Return [X, Y] of the center of cell containing provided text 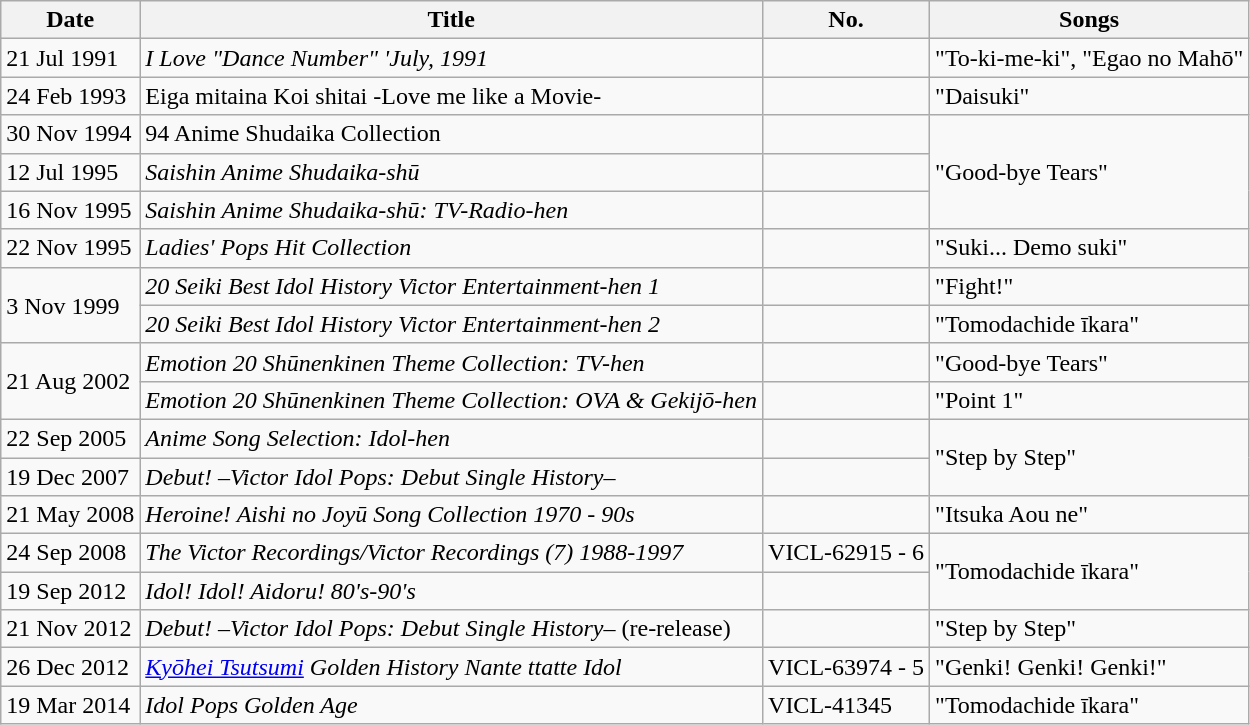
Heroine! Aishi no Joyū Song Collection 1970 - 90s [452, 515]
VICL-62915 - 6 [846, 553]
Ladies' Pops Hit Collection [452, 248]
19 Dec 2007 [70, 477]
20 Seiki Best Idol History Victor Entertainment-hen 2 [452, 324]
22 Sep 2005 [70, 438]
"Fight!" [1090, 286]
"Daisuki" [1090, 96]
VICL-63974 - 5 [846, 667]
Saishin Anime Shudaika-shū [452, 172]
26 Dec 2012 [70, 667]
24 Sep 2008 [70, 553]
3 Nov 1999 [70, 305]
21 Aug 2002 [70, 381]
"Suki... Demo suki" [1090, 248]
19 Mar 2014 [70, 705]
Debut! –Victor Idol Pops: Debut Single History– [452, 477]
Saishin Anime Shudaika-shū: TV-Radio-hen [452, 210]
Idol! Idol! Aidoru! 80's-90's [452, 591]
Kyōhei Tsutsumi Golden History Nante ttatte Idol [452, 667]
21 Nov 2012 [70, 629]
22 Nov 1995 [70, 248]
Emotion 20 Shūnenkinen Theme Collection: OVA & Gekijō-hen [452, 400]
Songs [1090, 20]
19 Sep 2012 [70, 591]
"Point 1" [1090, 400]
12 Jul 1995 [70, 172]
Emotion 20 Shūnenkinen Theme Collection: TV-hen [452, 362]
Idol Pops Golden Age [452, 705]
16 Nov 1995 [70, 210]
No. [846, 20]
21 May 2008 [70, 515]
I Love "Dance Number" 'July, 1991 [452, 58]
"To-ki-me-ki", "Egao no Mahō" [1090, 58]
Debut! –Victor Idol Pops: Debut Single History– (re-release) [452, 629]
Eiga mitaina Koi shitai -Love me like a Movie- [452, 96]
Title [452, 20]
30 Nov 1994 [70, 134]
"Itsuka Aou ne" [1090, 515]
94 Anime Shudaika Collection [452, 134]
Anime Song Selection: Idol-hen [452, 438]
Date [70, 20]
"Genki! Genki! Genki!" [1090, 667]
The Victor Recordings/Victor Recordings (7) 1988-1997 [452, 553]
20 Seiki Best Idol History Victor Entertainment-hen 1 [452, 286]
21 Jul 1991 [70, 58]
24 Feb 1993 [70, 96]
VICL-41345 [846, 705]
